Locate the cell with the specified text and output its [X, Y] center coordinate. 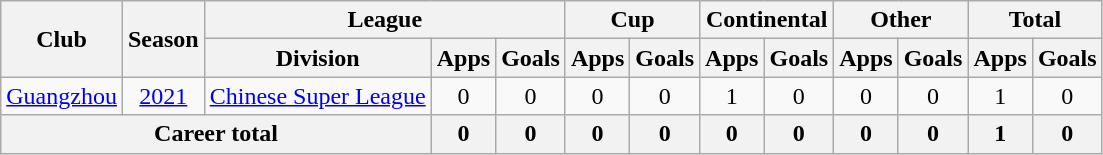
Continental [767, 20]
Club [62, 39]
Season [163, 39]
Cup [632, 20]
Chinese Super League [318, 96]
Division [318, 58]
Guangzhou [62, 96]
Career total [216, 134]
Other [901, 20]
Total [1035, 20]
2021 [163, 96]
League [384, 20]
